Output the [X, Y] coordinate of the center of the cell containing the given text.  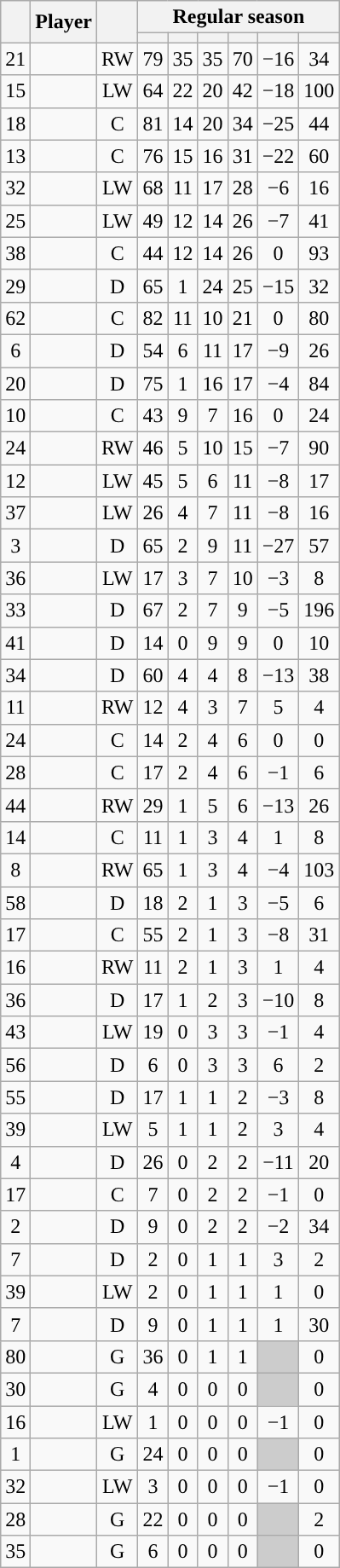
93 [319, 253]
54 [153, 350]
196 [319, 610]
−18 [278, 91]
84 [319, 383]
70 [242, 59]
64 [153, 91]
45 [153, 481]
62 [15, 318]
67 [153, 610]
90 [319, 448]
−27 [278, 546]
49 [153, 221]
68 [153, 188]
−25 [278, 124]
46 [153, 448]
42 [242, 91]
19 [153, 1033]
37 [15, 513]
58 [15, 903]
76 [153, 156]
33 [15, 610]
100 [319, 91]
13 [15, 156]
−15 [278, 286]
79 [153, 59]
−6 [278, 188]
Regular season [239, 17]
−10 [278, 1000]
−22 [278, 156]
82 [153, 318]
−11 [278, 1162]
−2 [278, 1227]
75 [153, 383]
−9 [278, 350]
103 [319, 870]
56 [15, 1065]
57 [319, 546]
Player [64, 22]
−16 [278, 59]
81 [153, 124]
